Output the (X, Y) coordinate of the center of the cell containing the given text.  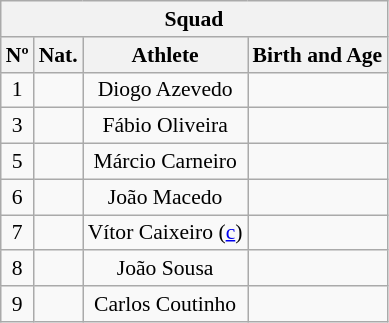
3 (18, 126)
5 (18, 162)
Carlos Coutinho (166, 304)
Nº (18, 55)
9 (18, 304)
Vítor Caixeiro (c) (166, 233)
6 (18, 197)
Birth and Age (318, 55)
Diogo Azevedo (166, 90)
Athlete (166, 55)
1 (18, 90)
7 (18, 233)
Squad (194, 19)
João Macedo (166, 197)
João Sousa (166, 269)
8 (18, 269)
Nat. (58, 55)
Márcio Carneiro (166, 162)
Fábio Oliveira (166, 126)
